Provide the [X, Y] coordinate of the cell's center where the given text is located.  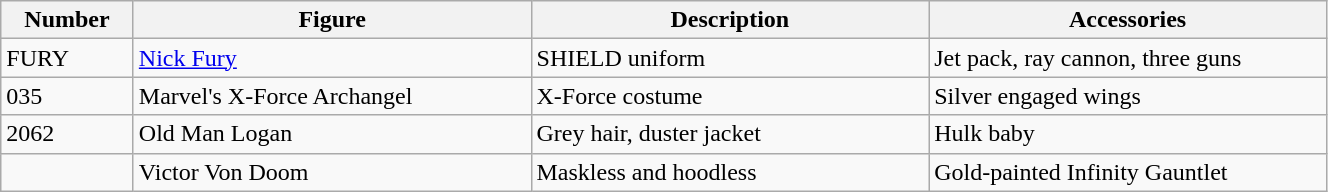
Accessories [1128, 20]
Marvel's X-Force Archangel [332, 96]
SHIELD uniform [730, 58]
Nick Fury [332, 58]
Maskless and hoodless [730, 172]
Victor Von Doom [332, 172]
Description [730, 20]
Silver engaged wings [1128, 96]
035 [68, 96]
Grey hair, duster jacket [730, 134]
Old Man Logan [332, 134]
Hulk baby [1128, 134]
Number [68, 20]
Gold-painted Infinity Gauntlet [1128, 172]
Figure [332, 20]
FURY [68, 58]
Jet pack, ray cannon, three guns [1128, 58]
X-Force costume [730, 96]
2062 [68, 134]
